Pinpoint the cell where the given text exists, returning its [x, y] midpoint coordinate. 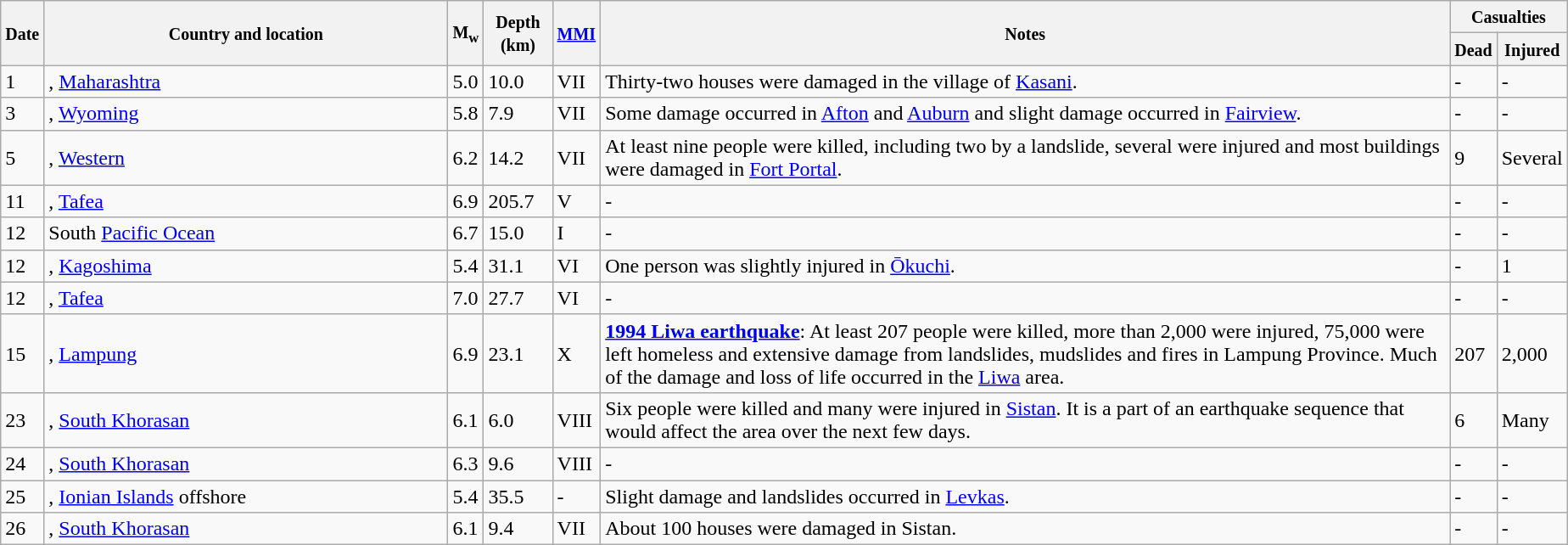
3 [22, 114]
Six people were killed and many were injured in Sistan. It is a part of an earthquake sequence that would affect the area over the next few days. [1025, 419]
, Ionian Islands offshore [246, 497]
, Western [246, 158]
5 [22, 158]
9.6 [518, 464]
Dead [1474, 49]
Notes [1025, 33]
7.0 [466, 298]
South Pacific Ocean [246, 233]
9.4 [518, 529]
6 [1474, 419]
24 [22, 464]
6.3 [466, 464]
Mw [466, 33]
Slight damage and landslides occurred in Levkas. [1025, 497]
, Lampung [246, 353]
Depth (km) [518, 33]
205.7 [518, 201]
11 [22, 201]
23.1 [518, 353]
Some damage occurred in Afton and Auburn and slight damage occurred in Fairview. [1025, 114]
9 [1474, 158]
Date [22, 33]
15.0 [518, 233]
, Wyoming [246, 114]
X [577, 353]
6.0 [518, 419]
35.5 [518, 497]
Casualties [1509, 17]
6.2 [466, 158]
I [577, 233]
10.0 [518, 81]
27.7 [518, 298]
Thirty-two houses were damaged in the village of Kasani. [1025, 81]
Several [1532, 158]
5.0 [466, 81]
23 [22, 419]
, Kagoshima [246, 266]
V [577, 201]
31.1 [518, 266]
One person was slightly injured in Ōkuchi. [1025, 266]
14.2 [518, 158]
15 [22, 353]
At least nine people were killed, including two by a landslide, several were injured and most buildings were damaged in Fort Portal. [1025, 158]
About 100 houses were damaged in Sistan. [1025, 529]
2,000 [1532, 353]
26 [22, 529]
Many [1532, 419]
, Maharashtra [246, 81]
MMI [577, 33]
207 [1474, 353]
6.7 [466, 233]
Injured [1532, 49]
5.8 [466, 114]
25 [22, 497]
Country and location [246, 33]
7.9 [518, 114]
